Locate the cell with the specified text and output its [X, Y] center coordinate. 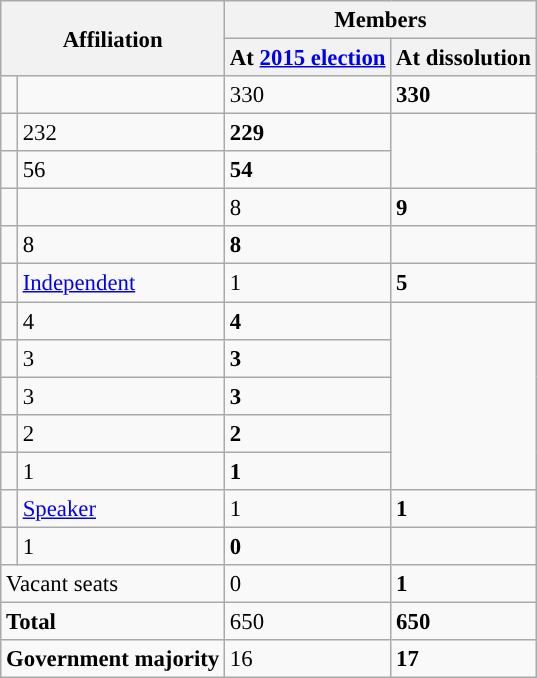
Vacant seats [113, 584]
Speaker [120, 509]
232 [120, 133]
56 [120, 170]
17 [464, 659]
At 2015 election [308, 58]
Affiliation [113, 38]
Total [113, 621]
54 [308, 170]
Members [381, 20]
9 [464, 208]
229 [308, 133]
5 [464, 283]
16 [308, 659]
Independent [120, 283]
At dissolution [464, 58]
Government majority [113, 659]
